Find where the given text appears and provide that cell's center as (x, y) coordinate. 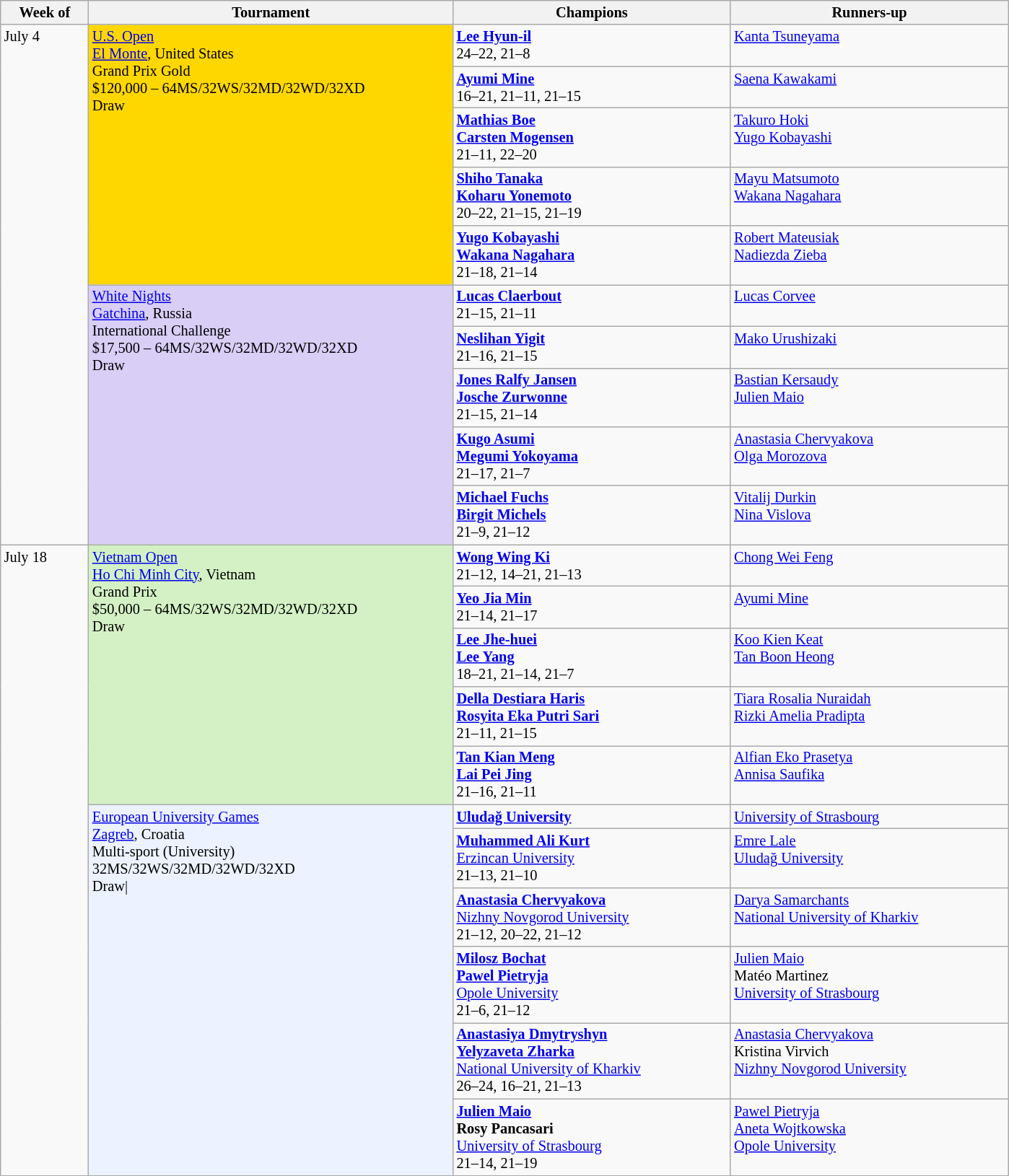
Anastasia Chervyakova Olga Morozova (869, 456)
Uludağ University (592, 817)
Mayu Matsumoto Wakana Nagahara (869, 196)
Chong Wei Feng (869, 566)
Week of (45, 12)
Yeo Jia Min21–14, 21–17 (592, 607)
Anastasia ChervyakovaNizhny Novgorod University 21–12, 20–22, 21–12 (592, 917)
Ayumi Mine (869, 607)
Lucas Claerbout 21–15, 21–11 (592, 305)
Wong Wing Ki21–12, 14–21, 21–13 (592, 566)
White NightsGatchina, RussiaInternational Challenge$17,500 – 64MS/32WS/32MD/32WD/32XDDraw (271, 414)
Tournament (271, 12)
Emre LaleUludağ University (869, 858)
Kugo Asumi Megumi Yokoyama21–17, 21–7 (592, 456)
Mathias Boe Carsten Mogensen21–11, 22–20 (592, 137)
Robert Mateusiak Nadiezda Zieba (869, 255)
Darya SamarchantsNational University of Kharkiv (869, 917)
Lucas Corvee (869, 305)
Anastasiya Dmytryshyn Yelyzaveta ZharkaNational University of Kharkiv 26–24, 16–21, 21–13 (592, 1061)
University of Strasbourg (869, 817)
Muhammed Ali KurtErzincan University21–13, 21–10 (592, 858)
Yugo Kobayashi Wakana Nagahara21–18, 21–14 (592, 255)
Anastasia Chervyakova Kristina VirvichNizhny Novgorod University (869, 1061)
Shiho Tanaka Koharu Yonemoto20–22, 21–15, 21–19 (592, 196)
U.S. OpenEl Monte, United StatesGrand Prix Gold$120,000 – 64MS/32WS/32MD/32WD/32XDDraw (271, 154)
Takuro Hoki Yugo Kobayashi (869, 137)
Julien Maio Rosy PancasariUniversity of Strasbourg21–14, 21–19 (592, 1137)
Jones Ralfy Jansen Josche Zurwonne21–15, 21–14 (592, 398)
July 18 (45, 860)
Neslihan Yigit 21–16, 21–15 (592, 347)
Mako Urushizaki (869, 347)
Milosz Bochat Pawel PietryjaOpole University21–6, 21–12 (592, 985)
Julien Maio Matéo MartinezUniversity of Strasbourg (869, 985)
Lee Jhe-huei Lee Yang18–21, 21–14, 21–7 (592, 657)
Tan Kian Meng Lai Pei Jing21–16, 21–11 (592, 775)
European University GamesZagreb, CroatiaMulti-sport (University)32MS/32WS/32MD/32WD/32XDDraw| (271, 990)
Koo Kien Keat Tan Boon Heong (869, 657)
July 4 (45, 284)
Alfian Eko Prasetya Annisa Saufika (869, 775)
Bastian Kersaudy Julien Maio (869, 398)
Lee Hyun-il24–22, 21–8 (592, 45)
Kanta Tsuneyama (869, 45)
Vitalij Durkin Nina Vislova (869, 515)
Ayumi Mine16–21, 21–11, 21–15 (592, 87)
Champions (592, 12)
Pawel Pietryja Aneta WojtkowskaOpole University (869, 1137)
Michael Fuchs Birgit Michels21–9, 21–12 (592, 515)
Vietnam OpenHo Chi Minh City, VietnamGrand Prix$50,000 – 64MS/32WS/32MD/32WD/32XDDraw (271, 675)
Saena Kawakami (869, 87)
Runners-up (869, 12)
Tiara Rosalia Nuraidah Rizki Amelia Pradipta (869, 716)
Della Destiara Haris Rosyita Eka Putri Sari21–11, 21–15 (592, 716)
